Extract the (X, Y) coordinate from the center of the cell holding the provided text.  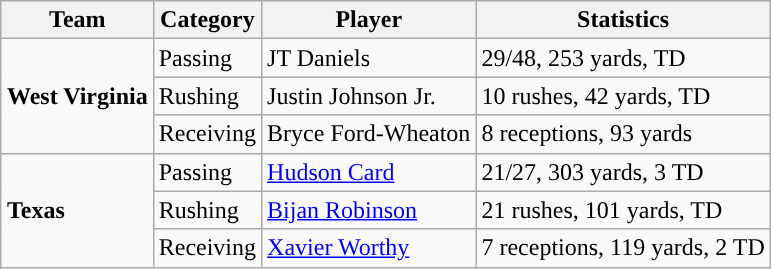
29/48, 253 yards, TD (623, 58)
Xavier Worthy (369, 248)
8 receptions, 93 yards (623, 134)
Justin Johnson Jr. (369, 96)
Statistics (623, 20)
Bijan Robinson (369, 210)
10 rushes, 42 yards, TD (623, 96)
Category (207, 20)
21 rushes, 101 yards, TD (623, 210)
Bryce Ford-Wheaton (369, 134)
Team (77, 20)
7 receptions, 119 yards, 2 TD (623, 248)
West Virginia (77, 96)
21/27, 303 yards, 3 TD (623, 172)
Player (369, 20)
Texas (77, 210)
Hudson Card (369, 172)
JT Daniels (369, 58)
